Return the [X, Y] coordinate for the center point of the cell that contains the specified text.  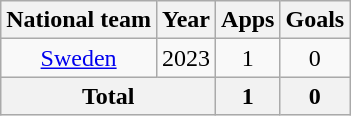
National team [79, 20]
Year [186, 20]
Total [108, 96]
Goals [315, 20]
Sweden [79, 58]
Apps [248, 20]
2023 [186, 58]
